Output the [X, Y] coordinate of the center of the cell containing the given text.  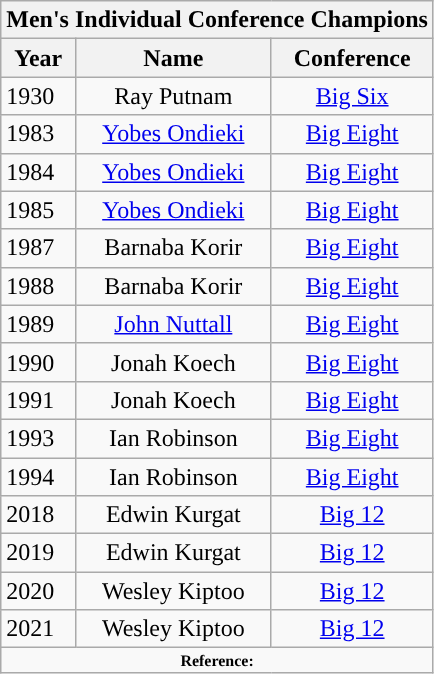
1987 [38, 248]
Year [38, 58]
2019 [38, 553]
1991 [38, 400]
2020 [38, 591]
1984 [38, 172]
1988 [38, 286]
Big Six [352, 96]
Conference [352, 58]
John Nuttall [174, 324]
1994 [38, 477]
Reference: [218, 660]
1930 [38, 96]
2021 [38, 629]
Name [174, 58]
Men's Individual Conference Champions [218, 20]
1993 [38, 438]
2018 [38, 515]
1990 [38, 362]
Ray Putnam [174, 96]
1989 [38, 324]
1985 [38, 210]
1983 [38, 134]
